Capture the cell that displays the provided text and extract its [x, y] central coordinate. 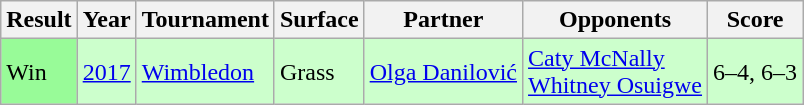
Wimbledon [205, 72]
Olga Danilović [443, 72]
Partner [443, 20]
Surface [319, 20]
2017 [106, 72]
Caty McNally Whitney Osuigwe [616, 72]
Win [39, 72]
Year [106, 20]
Grass [319, 72]
Opponents [616, 20]
Result [39, 20]
Score [756, 20]
Tournament [205, 20]
6–4, 6–3 [756, 72]
